Locate the cell with the specified text and output its [X, Y] center coordinate. 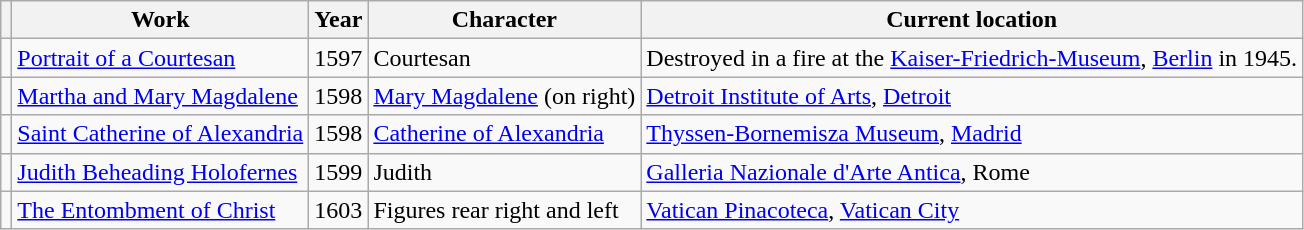
Destroyed in a fire at the Kaiser-Friedrich-Museum, Berlin in 1945. [972, 58]
The Entombment of Christ [160, 210]
Galleria Nazionale d'Arte Antica, Rome [972, 172]
Detroit Institute of Arts, Detroit [972, 96]
Judith Beheading Holofernes [160, 172]
1603 [338, 210]
Mary Magdalene (on right) [504, 96]
Portrait of a Courtesan [160, 58]
Catherine of Alexandria [504, 134]
Year [338, 20]
Saint Catherine of Alexandria [160, 134]
Martha and Mary Magdalene [160, 96]
Courtesan [504, 58]
Thyssen-Bornemisza Museum, Madrid [972, 134]
1597 [338, 58]
Character [504, 20]
Vatican Pinacoteca, Vatican City [972, 210]
Figures rear right and left [504, 210]
Judith [504, 172]
1599 [338, 172]
Current location [972, 20]
Work [160, 20]
